Output the [x, y] coordinate of the center of the cell containing the given text.  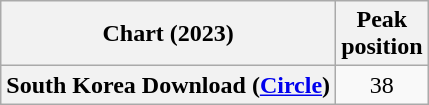
Chart (2023) [168, 34]
South Korea Download (Circle) [168, 85]
38 [382, 85]
Peakposition [382, 34]
